Return [X, Y] of the center of cell containing provided text 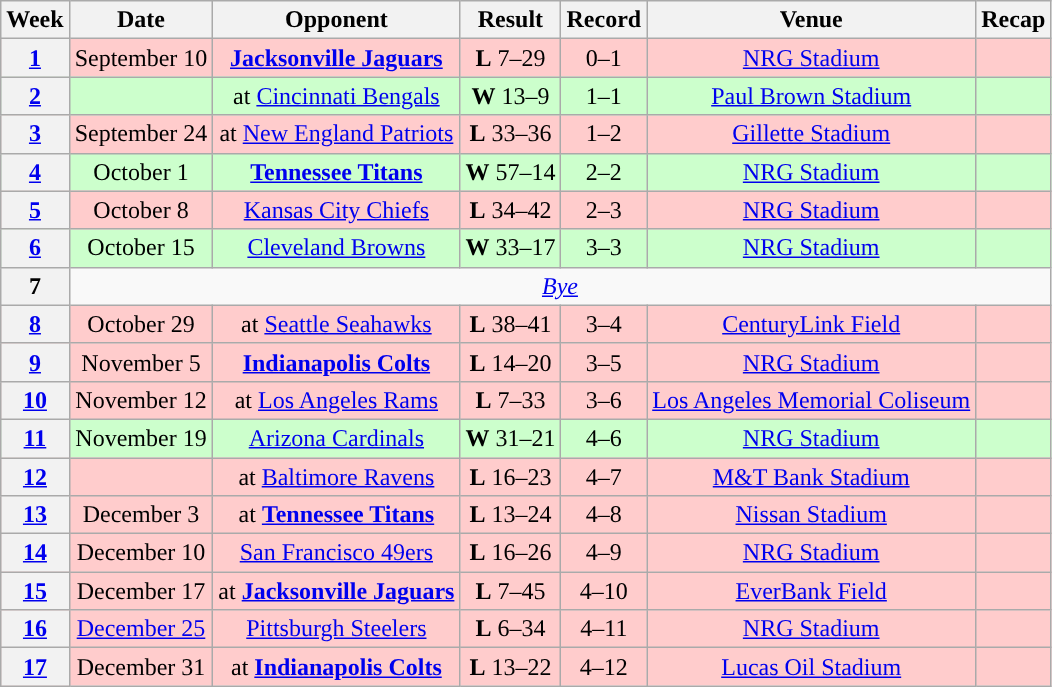
Bye [560, 286]
San Francisco 49ers [336, 553]
3–6 [604, 400]
December 25 [141, 629]
W 13–9 [510, 96]
2–3 [604, 210]
0–1 [604, 58]
2–2 [604, 172]
1 [35, 58]
L 7–29 [510, 58]
EverBank Field [812, 591]
December 3 [141, 515]
6 [35, 248]
December 17 [141, 591]
November 12 [141, 400]
Los Angeles Memorial Coliseum [812, 400]
7 [35, 286]
Date [141, 20]
L 13–24 [510, 515]
Week [35, 20]
at Seattle Seahawks [336, 324]
Lucas Oil Stadium [812, 667]
2 [35, 96]
3–5 [604, 362]
10 [35, 400]
Result [510, 20]
L 34–42 [510, 210]
L 14–20 [510, 362]
Nissan Stadium [812, 515]
at Los Angeles Rams [336, 400]
Venue [812, 20]
4–11 [604, 629]
September 24 [141, 134]
Pittsburgh Steelers [336, 629]
5 [35, 210]
4–10 [604, 591]
W 57–14 [510, 172]
October 15 [141, 248]
Recap [1014, 20]
L 7–33 [510, 400]
Cleveland Browns [336, 248]
Kansas City Chiefs [336, 210]
14 [35, 553]
Opponent [336, 20]
M&T Bank Stadium [812, 477]
1–1 [604, 96]
4–12 [604, 667]
September 10 [141, 58]
December 10 [141, 553]
October 8 [141, 210]
L 16–23 [510, 477]
Indianapolis Colts [336, 362]
November 19 [141, 438]
L 33–36 [510, 134]
W 33–17 [510, 248]
4–6 [604, 438]
at Indianapolis Colts [336, 667]
Jacksonville Jaguars [336, 58]
L 38–41 [510, 324]
L 7–45 [510, 591]
at Baltimore Ravens [336, 477]
Paul Brown Stadium [812, 96]
4–7 [604, 477]
L 6–34 [510, 629]
L 16–26 [510, 553]
at Jacksonville Jaguars [336, 591]
L 13–22 [510, 667]
13 [35, 515]
Tennessee Titans [336, 172]
3–4 [604, 324]
1–2 [604, 134]
at Cincinnati Bengals [336, 96]
Arizona Cardinals [336, 438]
at New England Patriots [336, 134]
17 [35, 667]
4–8 [604, 515]
CenturyLink Field [812, 324]
15 [35, 591]
at Tennessee Titans [336, 515]
12 [35, 477]
November 5 [141, 362]
3 [35, 134]
October 29 [141, 324]
11 [35, 438]
16 [35, 629]
October 1 [141, 172]
4 [35, 172]
4–9 [604, 553]
W 31–21 [510, 438]
Record [604, 20]
9 [35, 362]
3–3 [604, 248]
8 [35, 324]
December 31 [141, 667]
Gillette Stadium [812, 134]
